Capture the cell that displays the provided text and extract its [x, y] central coordinate. 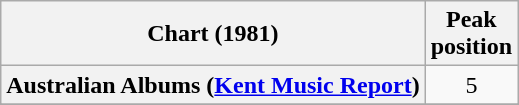
Chart (1981) [213, 34]
Peak position [471, 34]
5 [471, 85]
Australian Albums (Kent Music Report) [213, 85]
